Find where the given text appears and provide that cell's center as [X, Y] coordinate. 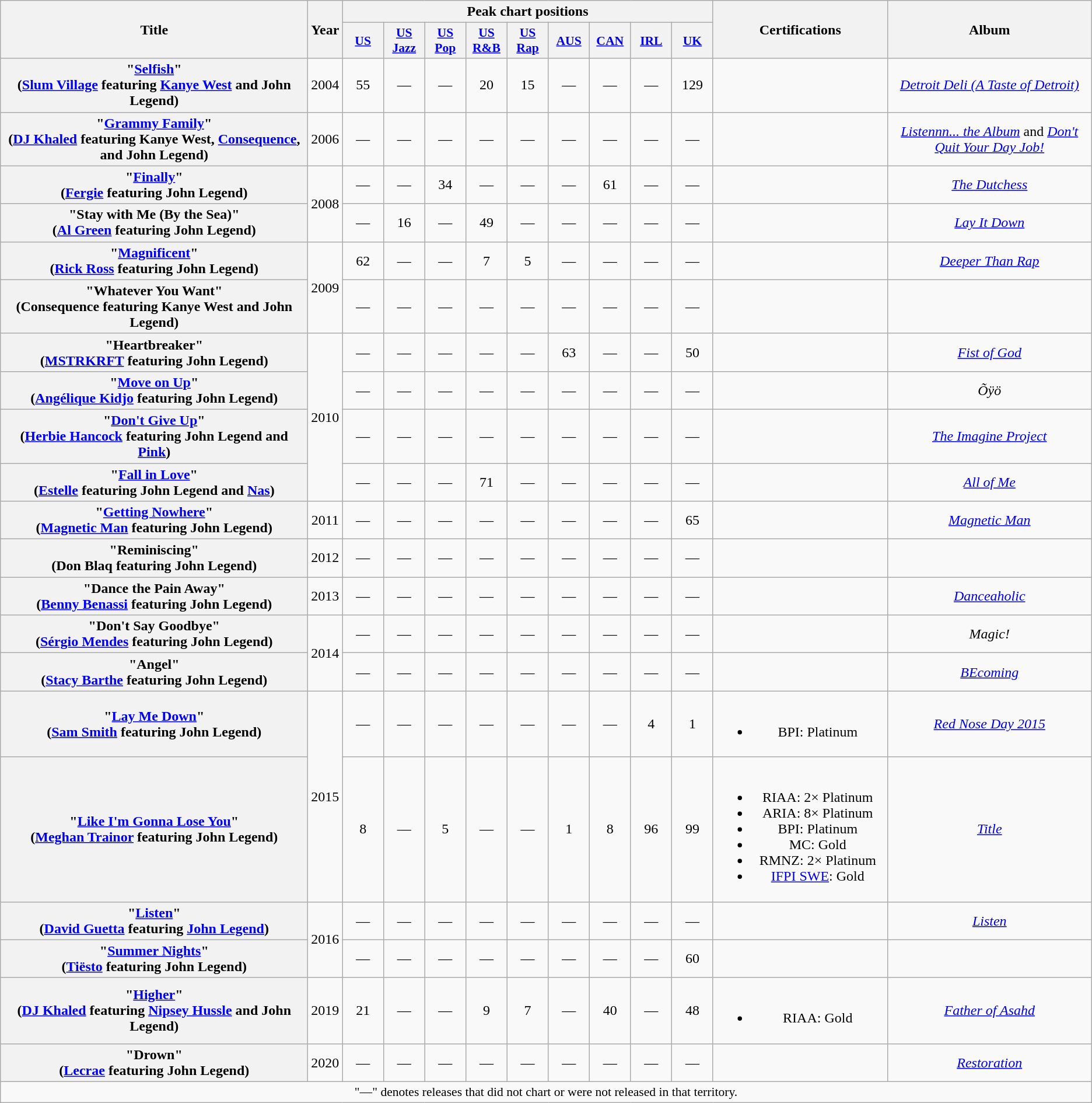
BEcoming [989, 672]
20 [487, 85]
"Higher"(DJ Khaled featuring Nipsey Hussle and John Legend) [154, 1011]
Õÿö [989, 390]
2012 [325, 558]
"Don't Give Up"(Herbie Hancock featuring John Legend and Pink) [154, 436]
The Imagine Project [989, 436]
"Selfish"(Slum Village featuring Kanye West and John Legend) [154, 85]
US [363, 41]
"Dance the Pain Away"(Benny Benassi featuring John Legend) [154, 596]
"Like I'm Gonna Lose You"(Meghan Trainor featuring John Legend) [154, 829]
Peak chart positions [527, 12]
15 [527, 85]
RIAA: Gold [800, 1011]
96 [651, 829]
CAN [610, 41]
USPop [446, 41]
USRap [527, 41]
50 [693, 352]
IRL [651, 41]
BPI: Platinum [800, 724]
16 [404, 223]
Restoration [989, 1062]
"Summer Nights"(Tiësto featuring John Legend) [154, 958]
"Drown"(Lecrae featuring John Legend) [154, 1062]
55 [363, 85]
9 [487, 1011]
Red Nose Day 2015 [989, 724]
2016 [325, 940]
2015 [325, 796]
2004 [325, 85]
60 [693, 958]
Lay It Down [989, 223]
21 [363, 1011]
Deeper Than Rap [989, 260]
2008 [325, 204]
2014 [325, 653]
"Getting Nowhere"(Magnetic Man featuring John Legend) [154, 521]
"Fall in Love"(Estelle featuring John Legend and Nas) [154, 482]
"Reminiscing"(Don Blaq featuring John Legend) [154, 558]
"Don't Say Goodbye"(Sérgio Mendes featuring John Legend) [154, 634]
UK [693, 41]
"Grammy Family"(DJ Khaled featuring Kanye West, Consequence, and John Legend) [154, 139]
48 [693, 1011]
62 [363, 260]
"Whatever You Want"(Consequence featuring Kanye West and John Legend) [154, 306]
Father of Asahd [989, 1011]
4 [651, 724]
"Move on Up"(Angélique Kidjo featuring John Legend) [154, 390]
AUS [569, 41]
"Lay Me Down"(Sam Smith featuring John Legend) [154, 724]
2020 [325, 1062]
"Finally"(Fergie featuring John Legend) [154, 184]
Danceaholic [989, 596]
65 [693, 521]
40 [610, 1011]
63 [569, 352]
The Dutchess [989, 184]
2013 [325, 596]
Detroit Deli (A Taste of Detroit) [989, 85]
2006 [325, 139]
34 [446, 184]
2019 [325, 1011]
99 [693, 829]
Magic! [989, 634]
Magnetic Man [989, 521]
Year [325, 29]
61 [610, 184]
129 [693, 85]
RIAA: 2× PlatinumARIA: 8× PlatinumBPI: PlatinumMC: GoldRMNZ: 2× PlatinumIFPI SWE: Gold [800, 829]
71 [487, 482]
USJazz [404, 41]
All of Me [989, 482]
Certifications [800, 29]
"Listen"(David Guetta featuring John Legend) [154, 921]
"Stay with Me (By the Sea)"(Al Green featuring John Legend) [154, 223]
USR&B [487, 41]
"Magnificent"(Rick Ross featuring John Legend) [154, 260]
Listen [989, 921]
Listennn... the Album and Don't Quit Your Day Job! [989, 139]
2011 [325, 521]
49 [487, 223]
"Heartbreaker"(MSTRKRFT featuring John Legend) [154, 352]
2009 [325, 287]
2010 [325, 417]
"—" denotes releases that did not chart or were not released in that territory. [546, 1092]
"Angel"(Stacy Barthe featuring John Legend) [154, 672]
Album [989, 29]
Fist of God [989, 352]
